Provide the [x, y] coordinate of the cell's center where the given text is located.  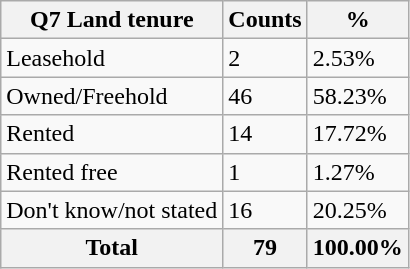
1 [265, 172]
20.25% [358, 210]
79 [265, 248]
16 [265, 210]
2 [265, 58]
100.00% [358, 248]
Rented free [112, 172]
Owned/Freehold [112, 96]
Rented [112, 134]
Q7 Land tenure [112, 20]
% [358, 20]
2.53% [358, 58]
46 [265, 96]
Don't know/not stated [112, 210]
Leasehold [112, 58]
14 [265, 134]
1.27% [358, 172]
58.23% [358, 96]
Total [112, 248]
Counts [265, 20]
17.72% [358, 134]
